Detect which cell encompasses the target text, then output its [x, y] center coordinate. 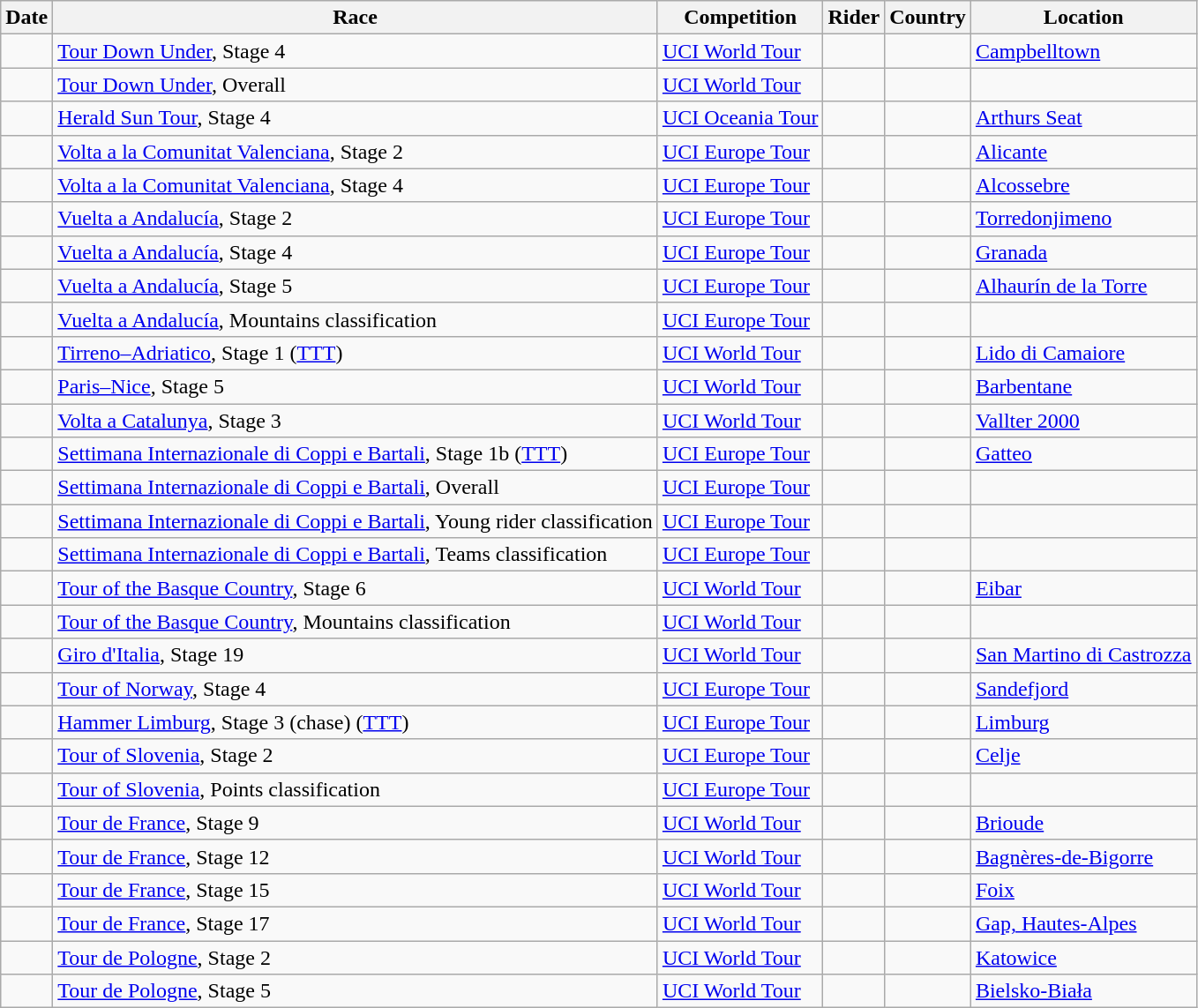
Granada [1083, 252]
Tour of Norway, Stage 4 [356, 689]
Alcossebre [1083, 185]
Tour of Slovenia, Points classification [356, 789]
Settimana Internazionale di Coppi e Bartali, Overall [356, 488]
Tour de France, Stage 9 [356, 823]
Tour of Slovenia, Stage 2 [356, 756]
Tour de Pologne, Stage 2 [356, 957]
Vuelta a Andalucía, Mountains classification [356, 319]
Herald Sun Tour, Stage 4 [356, 118]
Lido di Camaiore [1083, 353]
Vuelta a Andalucía, Stage 2 [356, 219]
Tour of the Basque Country, Stage 6 [356, 588]
Tour de Pologne, Stage 5 [356, 991]
Torredonjimeno [1083, 219]
Race [356, 18]
Tour Down Under, Overall [356, 85]
Competition [740, 18]
Settimana Internazionale di Coppi e Bartali, Teams classification [356, 555]
Tour of the Basque Country, Mountains classification [356, 622]
Bagnères-de-Bigorre [1083, 856]
Volta a la Comunitat Valenciana, Stage 2 [356, 152]
Date [26, 18]
Sandefjord [1083, 689]
Country [928, 18]
Campbelltown [1083, 51]
Tirreno–Adriatico, Stage 1 (TTT) [356, 353]
Tour de France, Stage 15 [356, 890]
Giro d'Italia, Stage 19 [356, 655]
San Martino di Castrozza [1083, 655]
Vuelta a Andalucía, Stage 4 [356, 252]
Katowice [1083, 957]
Foix [1083, 890]
Vuelta a Andalucía, Stage 5 [356, 286]
UCI Oceania Tour [740, 118]
Hammer Limburg, Stage 3 (chase) (TTT) [356, 722]
Rider [854, 18]
Gatteo [1083, 454]
Alhaurín de la Torre [1083, 286]
Brioude [1083, 823]
Volta a Catalunya, Stage 3 [356, 421]
Tour de France, Stage 17 [356, 923]
Volta a la Comunitat Valenciana, Stage 4 [356, 185]
Limburg [1083, 722]
Celje [1083, 756]
Vallter 2000 [1083, 421]
Bielsko-Biała [1083, 991]
Barbentane [1083, 386]
Tour de France, Stage 12 [356, 856]
Location [1083, 18]
Settimana Internazionale di Coppi e Bartali, Stage 1b (TTT) [356, 454]
Eibar [1083, 588]
Gap, Hautes-Alpes [1083, 923]
Arthurs Seat [1083, 118]
Tour Down Under, Stage 4 [356, 51]
Alicante [1083, 152]
Paris–Nice, Stage 5 [356, 386]
Settimana Internazionale di Coppi e Bartali, Young rider classification [356, 521]
